Pinpoint the cell where the given text exists, returning its [x, y] midpoint coordinate. 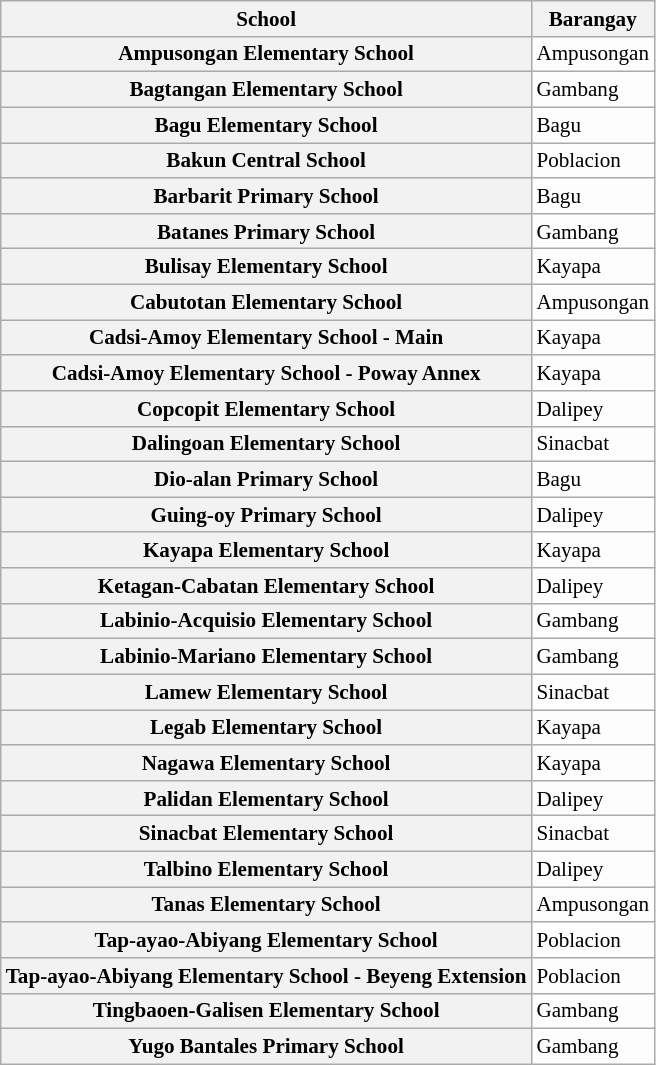
Labinio-Mariano Elementary School [266, 656]
Legab Elementary School [266, 728]
Tap-ayao-Abiyang Elementary School [266, 940]
Labinio-Acquisio Elementary School [266, 620]
Guing-oy Primary School [266, 514]
Dio-alan Primary School [266, 480]
Yugo Bantales Primary School [266, 1046]
Copcopit Elementary School [266, 408]
Lamew Elementary School [266, 692]
Nagawa Elementary School [266, 762]
Cabutotan Elementary School [266, 302]
Tanas Elementary School [266, 904]
Barangay [592, 18]
Ketagan-Cabatan Elementary School [266, 586]
Bakun Central School [266, 160]
Talbino Elementary School [266, 868]
Barbarit Primary School [266, 196]
Tingbaoen-Galisen Elementary School [266, 1010]
School [266, 18]
Cadsi-Amoy Elementary School - Poway Annex [266, 372]
Ampusongan Elementary School [266, 54]
Dalingoan Elementary School [266, 444]
Sinacbat Elementary School [266, 834]
Tap-ayao-Abiyang Elementary School - Beyeng Extension [266, 976]
Batanes Primary School [266, 230]
Palidan Elementary School [266, 798]
Bulisay Elementary School [266, 266]
Cadsi-Amoy Elementary School - Main [266, 338]
Kayapa Elementary School [266, 550]
Bagu Elementary School [266, 124]
Bagtangan Elementary School [266, 90]
